Locate the cell with the specified text and output its [x, y] center coordinate. 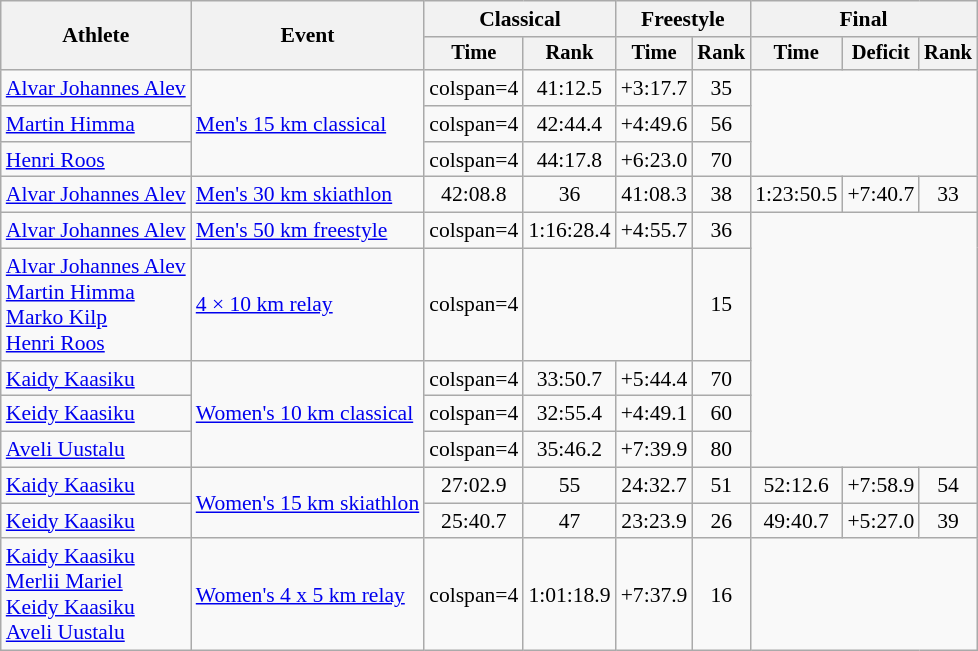
Athlete [96, 36]
+5:27.0 [880, 521]
39 [948, 521]
+5:44.4 [654, 379]
1:01:18.9 [569, 595]
35:46.2 [569, 450]
38 [721, 195]
Event [308, 36]
15 [721, 305]
16 [721, 595]
25:40.7 [474, 521]
51 [721, 486]
33:50.7 [569, 379]
Men's 30 km skiathlon [308, 195]
23:23.9 [654, 521]
47 [569, 521]
60 [721, 414]
Deficit [880, 54]
+4:49.6 [654, 124]
56 [721, 124]
+6:23.0 [654, 160]
Women's 10 km classical [308, 414]
Henri Roos [96, 160]
54 [948, 486]
24:32.7 [654, 486]
55 [569, 486]
+7:58.9 [880, 486]
Freestyle [683, 19]
80 [721, 450]
1:23:50.5 [796, 195]
41:12.5 [569, 88]
Martin Himma [96, 124]
49:40.7 [796, 521]
Men's 15 km classical [308, 124]
52:12.6 [796, 486]
Classical [520, 19]
Alvar Johannes AlevMartin HimmaMarko KilpHenri Roos [96, 305]
+7:40.7 [880, 195]
35 [721, 88]
44:17.8 [569, 160]
Women's 15 km skiathlon [308, 504]
27:02.9 [474, 486]
Aveli Uustalu [96, 450]
+3:17.7 [654, 88]
+4:49.1 [654, 414]
33 [948, 195]
Final [864, 19]
+4:55.7 [654, 231]
Women's 4 x 5 km relay [308, 595]
42:44.4 [569, 124]
Men's 50 km freestyle [308, 231]
1:16:28.4 [569, 231]
32:55.4 [569, 414]
Kaidy KaasikuMerlii MarielKeidy KaasikuAveli Uustalu [96, 595]
4 × 10 km relay [308, 305]
+7:39.9 [654, 450]
41:08.3 [654, 195]
26 [721, 521]
42:08.8 [474, 195]
+7:37.9 [654, 595]
